Find where the given text appears and provide that cell's center as (X, Y) coordinate. 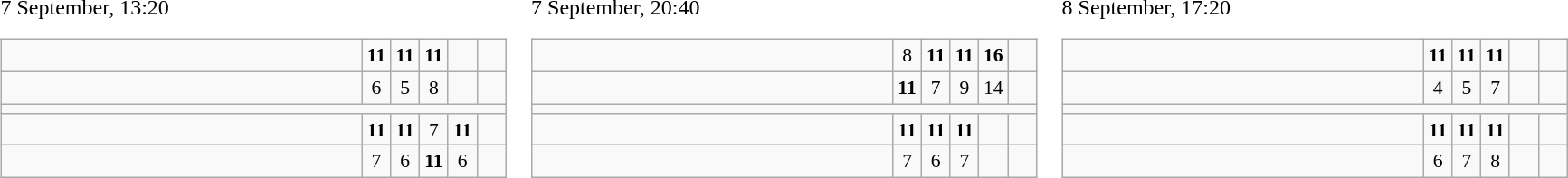
16 (993, 56)
9 (965, 88)
14 (993, 88)
4 (1438, 88)
